Output the (X, Y) coordinate of the center of the cell containing the given text.  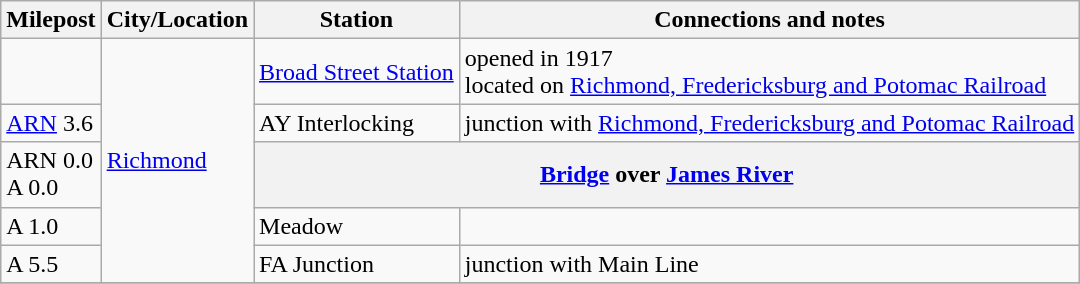
A 5.5 (51, 264)
A 1.0 (51, 226)
FA Junction (357, 264)
Broad Street Station (357, 72)
Connections and notes (770, 20)
Bridge over James River (667, 174)
opened in 1917located on Richmond, Fredericksburg and Potomac Railroad (770, 72)
AY Interlocking (357, 123)
ARN 3.6 (51, 123)
City/Location (177, 20)
junction with Main Line (770, 264)
ARN 0.0A 0.0 (51, 174)
Station (357, 20)
Meadow (357, 226)
junction with Richmond, Fredericksburg and Potomac Railroad (770, 123)
Milepost (51, 20)
Richmond (177, 161)
